From the cell containing the given text, extract its center point as [X, Y] coordinate. 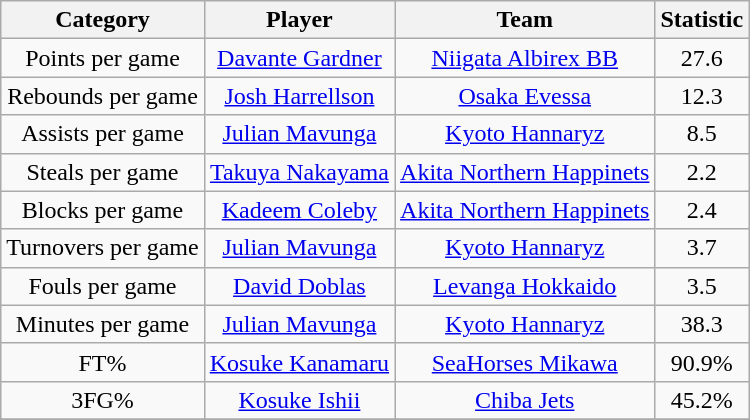
Kosuke Ishii [299, 400]
45.2% [702, 400]
Turnovers per game [102, 248]
Kadeem Coleby [299, 210]
3FG% [102, 400]
Points per game [102, 58]
2.2 [702, 172]
Levanga Hokkaido [525, 286]
FT% [102, 362]
Steals per game [102, 172]
Niigata Albirex BB [525, 58]
Assists per game [102, 134]
Fouls per game [102, 286]
SeaHorses Mikawa [525, 362]
2.4 [702, 210]
90.9% [702, 362]
David Doblas [299, 286]
3.5 [702, 286]
3.7 [702, 248]
Kosuke Kanamaru [299, 362]
Team [525, 20]
Statistic [702, 20]
38.3 [702, 324]
Josh Harrellson [299, 96]
8.5 [702, 134]
Takuya Nakayama [299, 172]
Davante Gardner [299, 58]
Rebounds per game [102, 96]
Player [299, 20]
Category [102, 20]
Chiba Jets [525, 400]
Osaka Evessa [525, 96]
12.3 [702, 96]
Blocks per game [102, 210]
27.6 [702, 58]
Minutes per game [102, 324]
